Find where the given text appears and provide that cell's center as (x, y) coordinate. 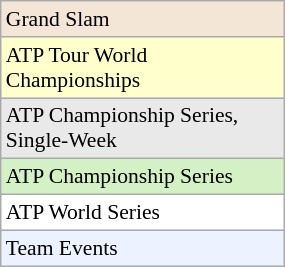
ATP Championship Series (142, 177)
Grand Slam (142, 19)
ATP Championship Series, Single-Week (142, 128)
ATP Tour World Championships (142, 68)
Team Events (142, 248)
ATP World Series (142, 213)
